From the cell containing the given text, extract its center point as [X, Y] coordinate. 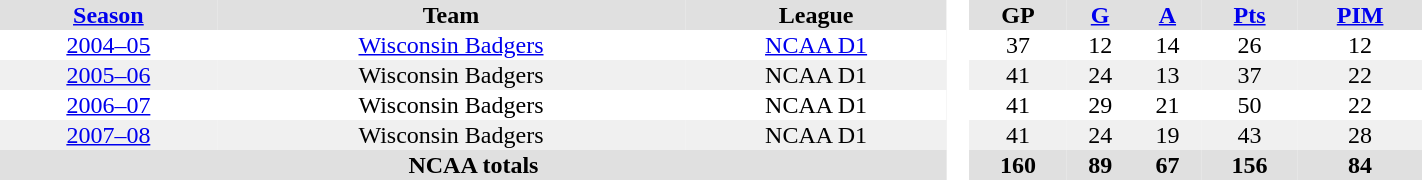
League [816, 15]
84 [1360, 165]
89 [1100, 165]
43 [1250, 135]
A [1168, 15]
2007–08 [108, 135]
Team [451, 15]
50 [1250, 105]
26 [1250, 45]
28 [1360, 135]
2006–07 [108, 105]
21 [1168, 105]
160 [1018, 165]
156 [1250, 165]
13 [1168, 75]
29 [1100, 105]
PIM [1360, 15]
NCAA totals [474, 165]
19 [1168, 135]
Season [108, 15]
2004–05 [108, 45]
14 [1168, 45]
G [1100, 15]
67 [1168, 165]
Pts [1250, 15]
GP [1018, 15]
2005–06 [108, 75]
